For the text-containing cell, return its midpoint in (X, Y) coordinate format. 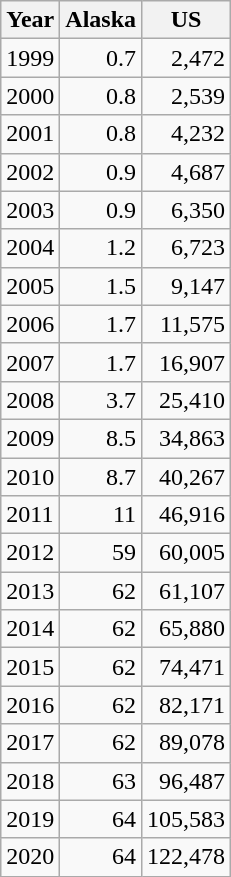
2020 (30, 857)
74,471 (186, 667)
Alaska (101, 20)
4,232 (186, 134)
2004 (30, 248)
2015 (30, 667)
40,267 (186, 477)
1.5 (101, 286)
2018 (30, 781)
6,723 (186, 248)
60,005 (186, 553)
1999 (30, 58)
2,472 (186, 58)
89,078 (186, 743)
25,410 (186, 400)
9,147 (186, 286)
2012 (30, 553)
4,687 (186, 172)
2014 (30, 629)
11 (101, 515)
65,880 (186, 629)
2010 (30, 477)
2017 (30, 743)
8.7 (101, 477)
2003 (30, 210)
96,487 (186, 781)
34,863 (186, 438)
2002 (30, 172)
2005 (30, 286)
11,575 (186, 324)
2007 (30, 362)
1.2 (101, 248)
2,539 (186, 96)
16,907 (186, 362)
105,583 (186, 819)
61,107 (186, 591)
2013 (30, 591)
82,171 (186, 705)
46,916 (186, 515)
2006 (30, 324)
2019 (30, 819)
3.7 (101, 400)
2000 (30, 96)
2016 (30, 705)
2008 (30, 400)
6,350 (186, 210)
2001 (30, 134)
59 (101, 553)
US (186, 20)
0.7 (101, 58)
2009 (30, 438)
2011 (30, 515)
63 (101, 781)
8.5 (101, 438)
122,478 (186, 857)
Year (30, 20)
